Output the [X, Y] coordinate of the center of the cell containing the given text.  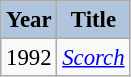
1992 [29, 58]
Title [94, 20]
Scorch [94, 58]
Year [29, 20]
